From the cell containing the given text, extract its center point as [X, Y] coordinate. 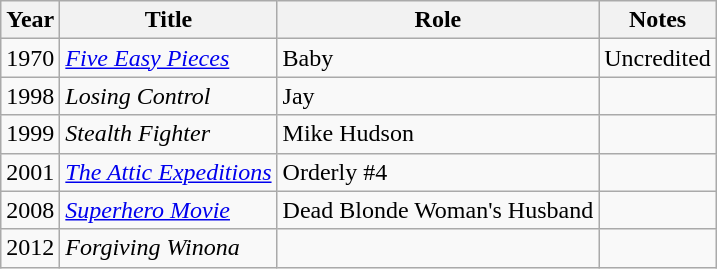
Stealth Fighter [168, 134]
Title [168, 20]
1998 [30, 96]
Superhero Movie [168, 210]
1970 [30, 58]
2008 [30, 210]
Dead Blonde Woman's Husband [438, 210]
The Attic Expeditions [168, 172]
Forgiving Winona [168, 248]
Year [30, 20]
Notes [658, 20]
2001 [30, 172]
Jay [438, 96]
Orderly #4 [438, 172]
2012 [30, 248]
Mike Hudson [438, 134]
Five Easy Pieces [168, 58]
1999 [30, 134]
Baby [438, 58]
Losing Control [168, 96]
Uncredited [658, 58]
Role [438, 20]
